Find where the given text appears and provide that cell's center as [x, y] coordinate. 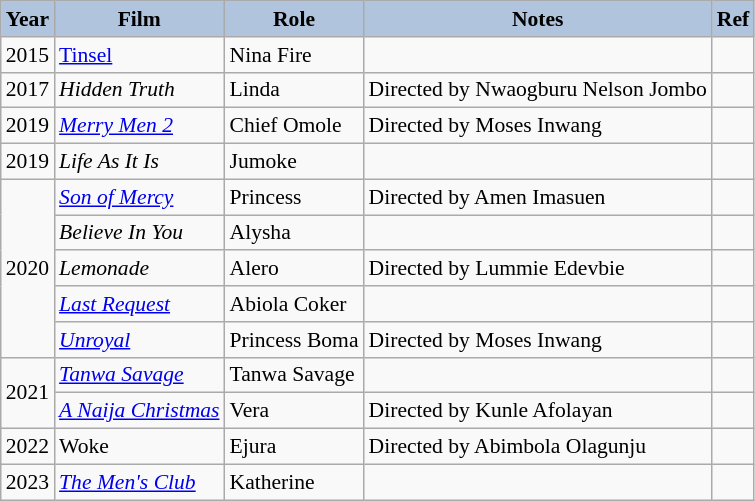
Ejura [294, 447]
Directed by Amen Imasuen [538, 197]
Year [28, 19]
Princess Boma [294, 340]
Alysha [294, 233]
Hidden Truth [139, 90]
Believe In You [139, 233]
A Naija Christmas [139, 411]
2023 [28, 482]
Son of Mercy [139, 197]
2020 [28, 268]
Linda [294, 90]
2017 [28, 90]
Directed by Kunle Afolayan [538, 411]
Tinsel [139, 55]
Directed by Lummie Edevbie [538, 269]
Chief Omole [294, 126]
Unroyal [139, 340]
Role [294, 19]
Life As It Is [139, 162]
Last Request [139, 304]
2021 [28, 392]
Jumoke [294, 162]
Lemonade [139, 269]
Alero [294, 269]
Directed by Nwaogburu Nelson Jombo [538, 90]
2022 [28, 447]
The Men's Club [139, 482]
Princess [294, 197]
Vera [294, 411]
Woke [139, 447]
Abiola Coker [294, 304]
Katherine [294, 482]
Nina Fire [294, 55]
Directed by Abimbola Olagunju [538, 447]
Film [139, 19]
2015 [28, 55]
Merry Men 2 [139, 126]
Notes [538, 19]
Ref [733, 19]
